Provide the [X, Y] coordinate of the cell's center where the given text is located.  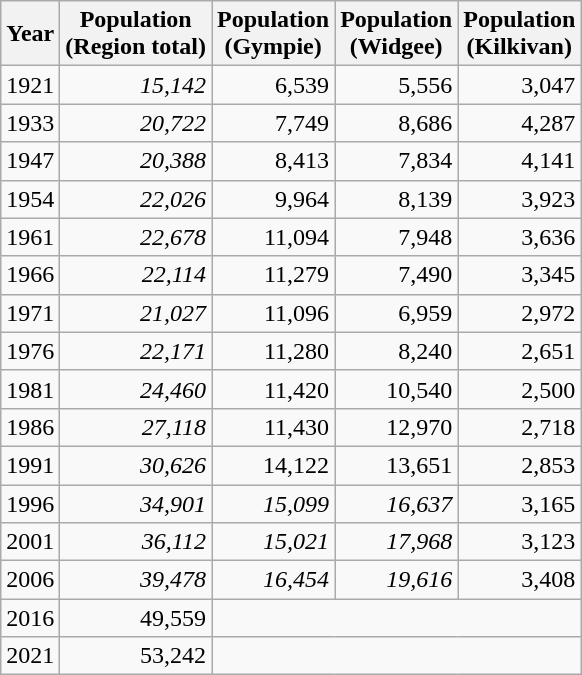
3,123 [520, 542]
49,559 [136, 618]
36,112 [136, 542]
1996 [30, 503]
8,413 [274, 161]
16,454 [274, 580]
4,287 [520, 123]
30,626 [136, 465]
7,749 [274, 123]
20,388 [136, 161]
7,490 [396, 275]
2021 [30, 656]
15,021 [274, 542]
9,964 [274, 199]
11,280 [274, 351]
11,279 [274, 275]
1961 [30, 237]
1966 [30, 275]
5,556 [396, 85]
3,923 [520, 199]
8,240 [396, 351]
1921 [30, 85]
1986 [30, 427]
39,478 [136, 580]
1954 [30, 199]
8,686 [396, 123]
21,027 [136, 313]
27,118 [136, 427]
19,616 [396, 580]
2006 [30, 580]
22,026 [136, 199]
3,345 [520, 275]
3,636 [520, 237]
14,122 [274, 465]
11,420 [274, 389]
1991 [30, 465]
8,139 [396, 199]
7,834 [396, 161]
1976 [30, 351]
6,959 [396, 313]
Population(Region total) [136, 34]
1971 [30, 313]
7,948 [396, 237]
34,901 [136, 503]
53,242 [136, 656]
2,853 [520, 465]
22,171 [136, 351]
4,141 [520, 161]
2001 [30, 542]
13,651 [396, 465]
15,142 [136, 85]
11,094 [274, 237]
10,540 [396, 389]
2,718 [520, 427]
11,096 [274, 313]
12,970 [396, 427]
17,968 [396, 542]
2,972 [520, 313]
6,539 [274, 85]
1947 [30, 161]
22,678 [136, 237]
16,637 [396, 503]
Population(Kilkivan) [520, 34]
2,651 [520, 351]
3,408 [520, 580]
24,460 [136, 389]
11,430 [274, 427]
22,114 [136, 275]
Population(Gympie) [274, 34]
15,099 [274, 503]
1981 [30, 389]
1933 [30, 123]
20,722 [136, 123]
Population(Widgee) [396, 34]
3,165 [520, 503]
Year [30, 34]
2016 [30, 618]
3,047 [520, 85]
2,500 [520, 389]
